Locate the cell with the specified text and output its (x, y) center coordinate. 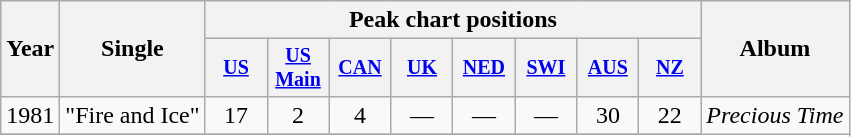
Single (132, 49)
1981 (30, 115)
US (236, 68)
17 (236, 115)
NZ (670, 68)
UK (422, 68)
NED (484, 68)
"Fire and Ice" (132, 115)
AUS (608, 68)
30 (608, 115)
Album (775, 49)
4 (360, 115)
Year (30, 49)
SWI (546, 68)
Precious Time (775, 115)
Peak chart positions (453, 20)
2 (298, 115)
22 (670, 115)
CAN (360, 68)
US Main (298, 68)
